Scan for the cell matching the given text and deliver its (x, y) coordinate at center. 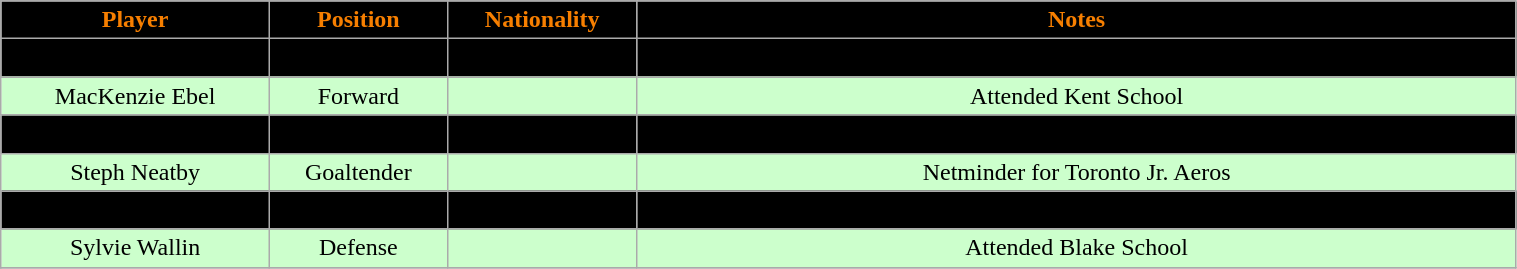
Steph Neatby (136, 172)
Notes (1076, 20)
Attended Kent School (1076, 96)
Played for Team Canada U18 (1076, 134)
MacKenzie Ebel (136, 96)
Claire Thompson (136, 210)
Carly Bullock (136, 58)
Played for Toronto Jr. Aeros (1076, 210)
Attended Blake School with Sylvie Wallin and Karlie Lund (1076, 58)
Julia Edgar (136, 134)
Goaltender (358, 172)
Position (358, 20)
Sylvie Wallin (136, 248)
Player (136, 20)
Nationality (542, 20)
Attended Blake School (1076, 248)
Netminder for Toronto Jr. Aeros (1076, 172)
